Provide the (x, y) coordinate of the cell's center where the given text is located.  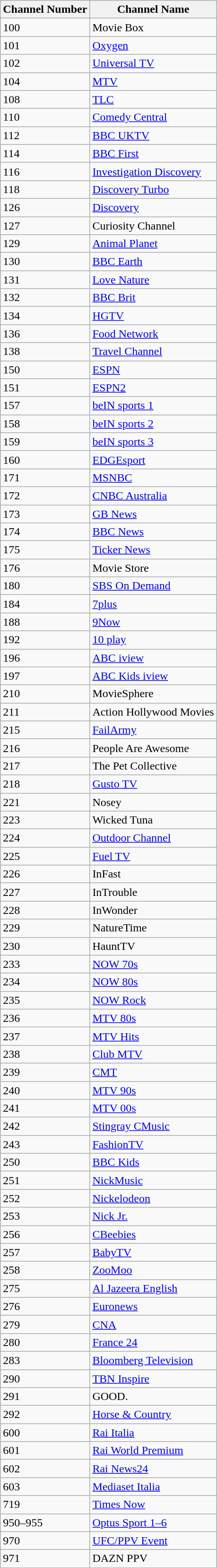
970 (45, 1541)
251 (45, 1180)
TBN Inspire (153, 1379)
The Pet Collective (153, 766)
211 (45, 712)
173 (45, 514)
102 (45, 63)
174 (45, 532)
275 (45, 1288)
InTrouble (153, 892)
241 (45, 1108)
NatureTime (153, 928)
FashionTV (153, 1144)
160 (45, 460)
Discovery (153, 207)
BBC First (153, 153)
116 (45, 171)
188 (45, 622)
SBS On Demand (153, 586)
Nick Jr. (153, 1216)
235 (45, 1000)
Channel Number (45, 9)
292 (45, 1415)
NOW Rock (153, 1000)
224 (45, 838)
beIN sports 1 (153, 406)
BBC UKTV (153, 135)
237 (45, 1036)
158 (45, 424)
252 (45, 1198)
CNA (153, 1324)
279 (45, 1324)
Times Now (153, 1505)
Discovery Turbo (153, 189)
Love Nature (153, 280)
280 (45, 1342)
256 (45, 1234)
Horse & Country (153, 1415)
10 play (153, 640)
971 (45, 1559)
People Are Awesome (153, 748)
180 (45, 586)
218 (45, 784)
MTV 00s (153, 1108)
234 (45, 982)
134 (45, 316)
Stingray CMusic (153, 1126)
Oxygen (153, 45)
France 24 (153, 1342)
226 (45, 874)
217 (45, 766)
100 (45, 27)
TLC (153, 99)
BBC News (153, 532)
151 (45, 388)
127 (45, 226)
192 (45, 640)
ESPN (153, 370)
ZooMoo (153, 1270)
216 (45, 748)
UFC/PPV Event (153, 1541)
130 (45, 262)
108 (45, 99)
Gusto TV (153, 784)
258 (45, 1270)
Nickelodeon (153, 1198)
176 (45, 568)
Comedy Central (153, 117)
MTV (153, 81)
104 (45, 81)
7plus (153, 604)
236 (45, 1018)
Club MTV (153, 1054)
602 (45, 1469)
Rai World Premium (153, 1451)
Channel Name (153, 9)
283 (45, 1360)
242 (45, 1126)
Rai Italia (153, 1433)
BBC Brit (153, 298)
BBC Kids (153, 1162)
210 (45, 694)
beIN sports 3 (153, 442)
MovieSphere (153, 694)
InWonder (153, 910)
Animal Planet (153, 244)
ESPN2 (153, 388)
157 (45, 406)
290 (45, 1379)
227 (45, 892)
291 (45, 1397)
950–955 (45, 1523)
MTV 80s (153, 1018)
BBC Earth (153, 262)
Action Hollywood Movies (153, 712)
221 (45, 802)
239 (45, 1072)
603 (45, 1487)
Bloomberg Television (153, 1360)
MSNBC (153, 478)
Travel Channel (153, 352)
Al Jazeera English (153, 1288)
138 (45, 352)
132 (45, 298)
Movie Box (153, 27)
240 (45, 1090)
601 (45, 1451)
Food Network (153, 334)
MTV Hits (153, 1036)
CMT (153, 1072)
230 (45, 946)
MTV 90s (153, 1090)
InFast (153, 874)
Curiosity Channel (153, 226)
197 (45, 676)
CBeebies (153, 1234)
Outdoor Channel (153, 838)
719 (45, 1505)
GOOD. (153, 1397)
600 (45, 1433)
DAZN PPV (153, 1559)
110 (45, 117)
253 (45, 1216)
228 (45, 910)
Nosey (153, 802)
Universal TV (153, 63)
101 (45, 45)
FailArmy (153, 730)
ABC Kids iview (153, 676)
Movie Store (153, 568)
114 (45, 153)
126 (45, 207)
225 (45, 856)
243 (45, 1144)
NOW 70s (153, 964)
BabyTV (153, 1252)
NOW 80s (153, 982)
223 (45, 820)
229 (45, 928)
EDGEsport (153, 460)
238 (45, 1054)
136 (45, 334)
Euronews (153, 1306)
HGTV (153, 316)
196 (45, 658)
Rai News24 (153, 1469)
HauntTV (153, 946)
171 (45, 478)
276 (45, 1306)
Wicked Tuna (153, 820)
GB News (153, 514)
159 (45, 442)
beIN sports 2 (153, 424)
CNBC Australia (153, 496)
150 (45, 370)
131 (45, 280)
233 (45, 964)
215 (45, 730)
257 (45, 1252)
172 (45, 496)
Optus Sport 1–6 (153, 1523)
NickMusic (153, 1180)
112 (45, 135)
250 (45, 1162)
Investigation Discovery (153, 171)
Mediaset Italia (153, 1487)
Fuel TV (153, 856)
184 (45, 604)
9Now (153, 622)
ABC iview (153, 658)
Ticker News (153, 550)
118 (45, 189)
175 (45, 550)
129 (45, 244)
